Output the [X, Y] coordinate of the center of the cell containing the given text.  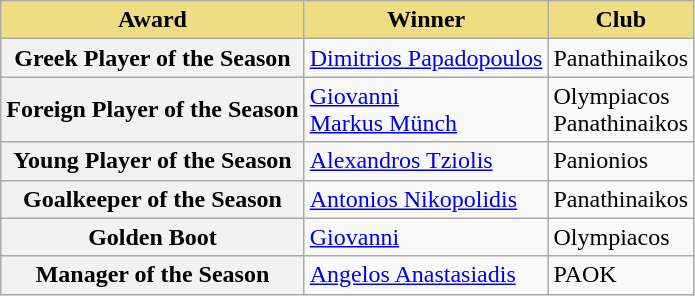
Award [152, 20]
Winner [426, 20]
Antonios Nikopolidis [426, 199]
Angelos Anastasiadis [426, 275]
Panionios [621, 161]
Alexandros Tziolis [426, 161]
Club [621, 20]
Greek Player of the Season [152, 58]
Olympiacos [621, 237]
Golden Boot [152, 237]
OlympiacosPanathinaikos [621, 110]
Goalkeeper of the Season [152, 199]
PAOK [621, 275]
Giovanni Markus Münch [426, 110]
Foreign Player of the Season [152, 110]
Manager of the Season [152, 275]
Dimitrios Papadopoulos [426, 58]
Young Player of the Season [152, 161]
Giovanni [426, 237]
